Scan for the cell matching the given text and deliver its (x, y) coordinate at center. 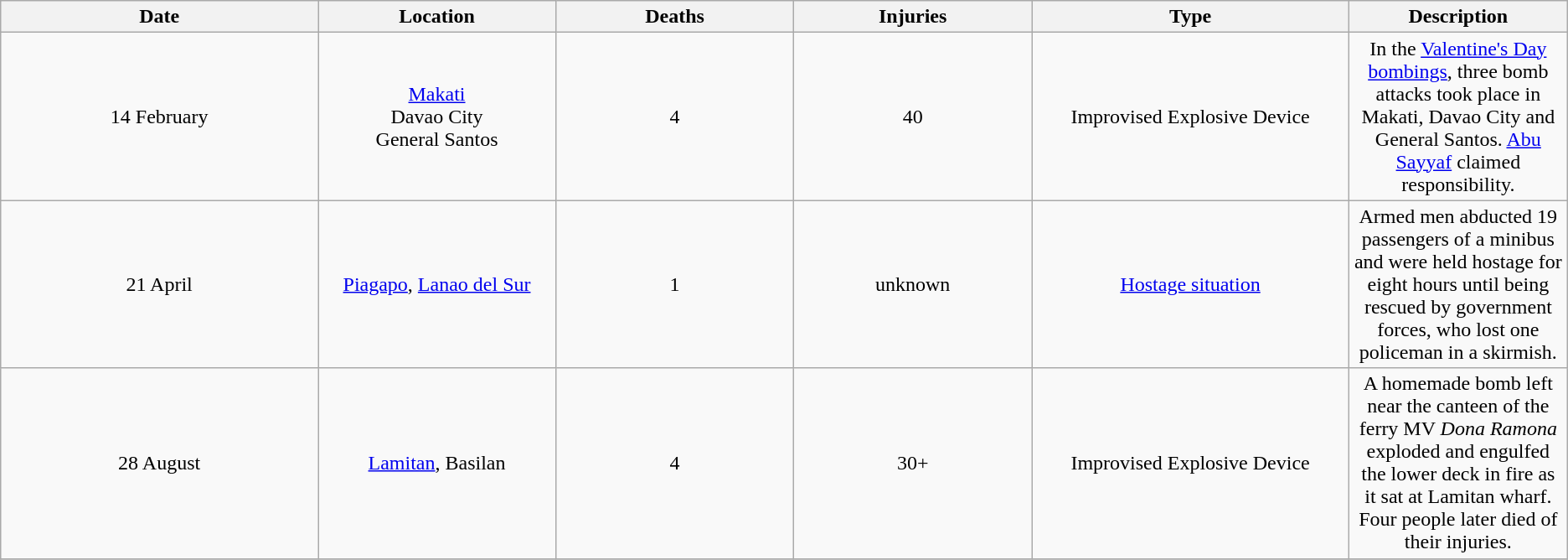
Lamitan, Basilan (437, 463)
In the Valentine's Day bombings, three bomb attacks took place in Makati, Davao City and General Santos. Abu Sayyaf claimed responsibility. (1457, 117)
unknown (913, 284)
Deaths (675, 17)
Description (1457, 17)
MakatiDavao CityGeneral Santos (437, 117)
Injuries (913, 17)
30+ (913, 463)
Date (159, 17)
Piagapo, Lanao del Sur (437, 284)
Location (437, 17)
21 April (159, 284)
Type (1191, 17)
28 August (159, 463)
40 (913, 117)
1 (675, 284)
14 February (159, 117)
Hostage situation (1191, 284)
